For the text-containing cell, return its midpoint in (X, Y) coordinate format. 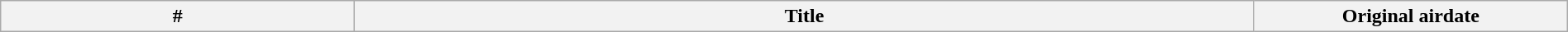
# (178, 16)
Original airdate (1411, 16)
Title (805, 16)
